Extract the (X, Y) coordinate from the center of the cell holding the provided text.  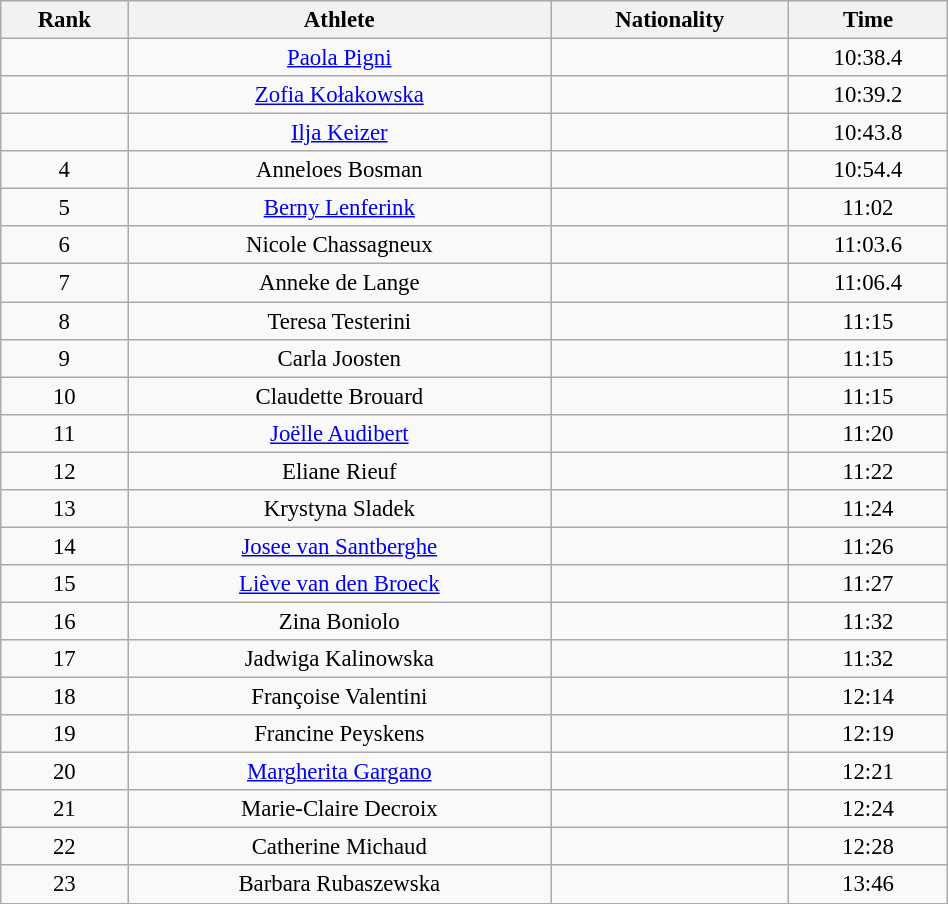
10:39.2 (868, 95)
20 (64, 772)
21 (64, 809)
11:27 (868, 584)
11:02 (868, 208)
10:38.4 (868, 58)
Francine Peyskens (340, 734)
Athlete (340, 20)
23 (64, 885)
Jadwiga Kalinowska (340, 659)
11:26 (868, 546)
7 (64, 283)
Rank (64, 20)
13 (64, 509)
Ilja Keizer (340, 133)
12:14 (868, 697)
Anneloes Bosman (340, 170)
6 (64, 245)
16 (64, 621)
12 (64, 471)
11:20 (868, 433)
12:19 (868, 734)
18 (64, 697)
19 (64, 734)
Nationality (670, 20)
Krystyna Sladek (340, 509)
11:24 (868, 509)
Margherita Gargano (340, 772)
Zina Boniolo (340, 621)
13:46 (868, 885)
11 (64, 433)
14 (64, 546)
Paola Pigni (340, 58)
17 (64, 659)
Joëlle Audibert (340, 433)
12:24 (868, 809)
11:03.6 (868, 245)
Marie-Claire Decroix (340, 809)
12:28 (868, 847)
8 (64, 321)
Anneke de Lange (340, 283)
22 (64, 847)
Eliane Rieuf (340, 471)
4 (64, 170)
15 (64, 584)
Barbara Rubaszewska (340, 885)
12:21 (868, 772)
11:22 (868, 471)
Liève van den Broeck (340, 584)
Carla Joosten (340, 358)
Berny Lenferink (340, 208)
9 (64, 358)
10 (64, 396)
5 (64, 208)
Nicole Chassagneux (340, 245)
Catherine Michaud (340, 847)
10:43.8 (868, 133)
10:54.4 (868, 170)
Zofia Kołakowska (340, 95)
11:06.4 (868, 283)
Josee van Santberghe (340, 546)
Teresa Testerini (340, 321)
Claudette Brouard (340, 396)
Time (868, 20)
Françoise Valentini (340, 697)
